Provide the (x, y) coordinate of the cell's center where the given text is located.  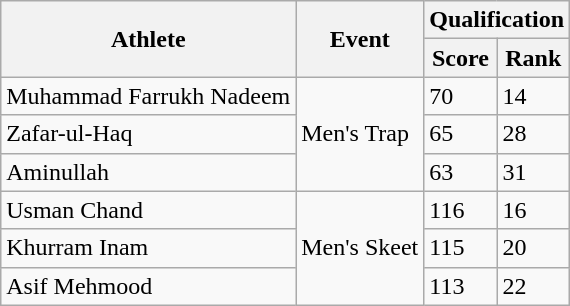
Athlete (148, 39)
Usman Chand (148, 210)
Aminullah (148, 172)
22 (533, 286)
70 (460, 96)
Score (460, 58)
113 (460, 286)
16 (533, 210)
Men's Skeet (360, 248)
65 (460, 134)
Men's Trap (360, 134)
20 (533, 248)
115 (460, 248)
Muhammad Farrukh Nadeem (148, 96)
Khurram Inam (148, 248)
Zafar-ul-Haq (148, 134)
63 (460, 172)
31 (533, 172)
116 (460, 210)
Rank (533, 58)
28 (533, 134)
Qualification (497, 20)
Event (360, 39)
Asif Mehmood (148, 286)
14 (533, 96)
